Find where the given text appears and provide that cell's center as [X, Y] coordinate. 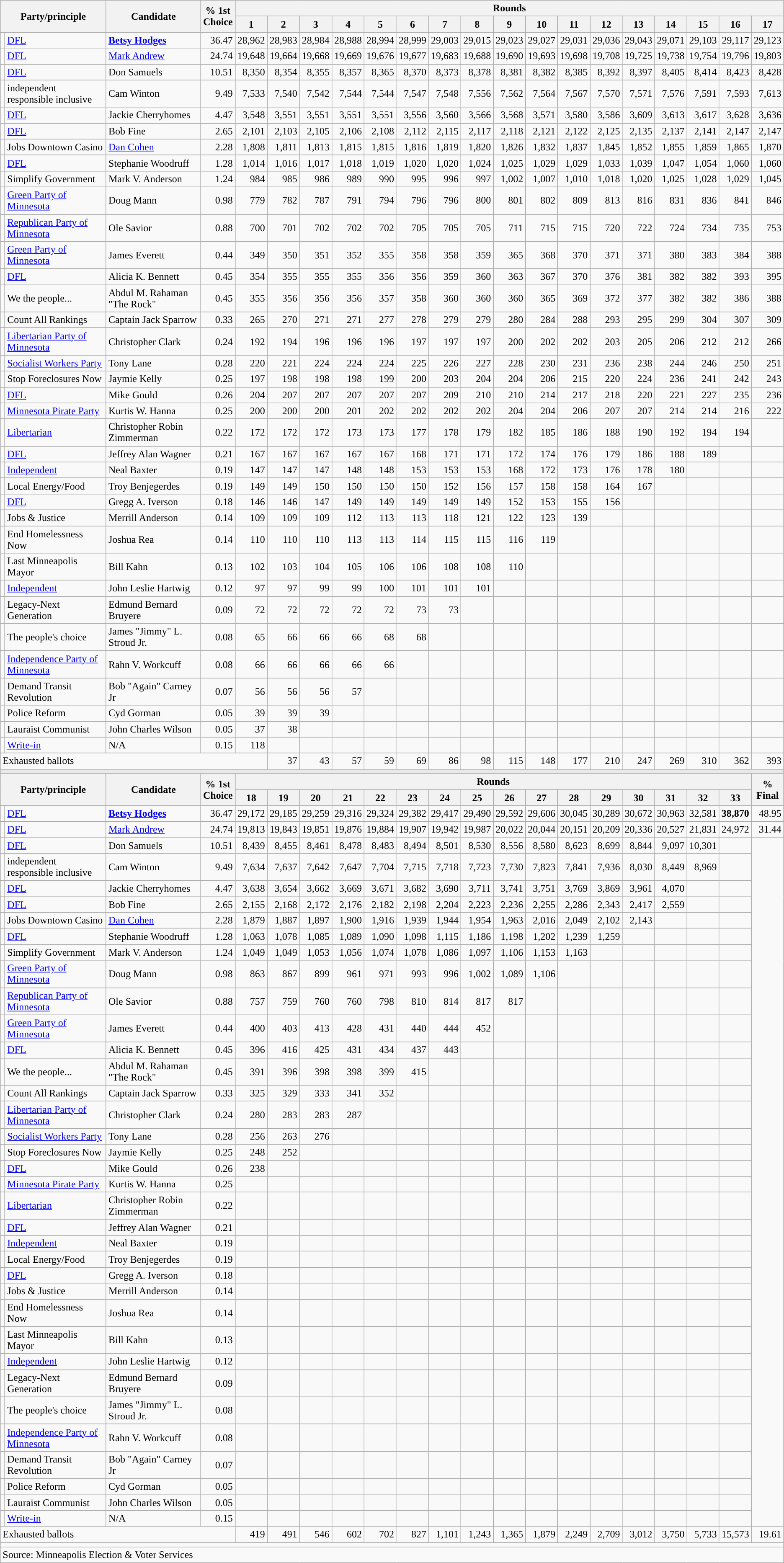
29,606 [542, 813]
2,016 [542, 921]
787 [316, 200]
3,711 [477, 889]
735 [735, 228]
104 [316, 567]
1,074 [380, 952]
307 [735, 320]
3,566 [477, 115]
1,865 [735, 147]
363 [509, 277]
333 [316, 1093]
8,580 [542, 846]
251 [767, 363]
3,613 [671, 115]
7,533 [251, 94]
29,123 [767, 40]
9,097 [671, 846]
399 [380, 1071]
16 [735, 24]
7,576 [671, 94]
1,053 [316, 952]
242 [735, 379]
1,939 [412, 921]
8,478 [348, 846]
8,405 [671, 72]
250 [735, 363]
384 [735, 255]
794 [380, 200]
809 [574, 200]
32 [703, 797]
391 [251, 1071]
3 [316, 24]
19,813 [251, 829]
413 [316, 1029]
8,501 [445, 846]
8,370 [412, 72]
9 [509, 24]
8,382 [542, 72]
1,047 [671, 163]
19,688 [477, 56]
205 [638, 342]
98 [477, 761]
3,869 [606, 889]
29,382 [412, 813]
31 [671, 797]
546 [316, 1535]
15 [703, 24]
209 [445, 395]
3,560 [445, 115]
12 [606, 24]
813 [606, 200]
961 [348, 974]
293 [606, 320]
266 [767, 342]
8,354 [283, 72]
8,381 [509, 72]
304 [703, 320]
2,141 [703, 131]
231 [574, 363]
29,071 [671, 40]
376 [606, 277]
7,730 [509, 867]
2,106 [348, 131]
3,751 [542, 889]
425 [316, 1050]
2,155 [251, 905]
1,033 [606, 163]
19,754 [703, 56]
341 [348, 1093]
8,428 [767, 72]
351 [316, 255]
722 [638, 228]
19,676 [380, 56]
349 [251, 255]
278 [412, 320]
1,098 [412, 936]
985 [283, 179]
720 [606, 228]
381 [638, 277]
21,831 [703, 829]
29,043 [638, 40]
29,490 [477, 813]
452 [477, 1029]
782 [283, 200]
1,811 [283, 147]
164 [606, 486]
437 [412, 1050]
2,198 [412, 905]
20,044 [542, 829]
8,423 [735, 72]
350 [283, 255]
386 [735, 298]
3,769 [574, 889]
3,580 [574, 115]
8,530 [477, 846]
295 [638, 320]
252 [283, 1152]
2,182 [380, 905]
18 [251, 797]
2,223 [477, 905]
1,826 [509, 147]
831 [671, 200]
1,115 [445, 936]
3,586 [606, 115]
8,397 [638, 72]
185 [542, 432]
1,820 [477, 147]
357 [380, 298]
2,176 [348, 905]
1,086 [445, 952]
4,070 [671, 889]
1,054 [703, 163]
8,414 [703, 72]
3,617 [703, 115]
19,648 [251, 56]
19,693 [542, 56]
8,455 [283, 846]
827 [412, 1535]
19,683 [445, 56]
69 [412, 761]
20,336 [638, 829]
814 [445, 1001]
30,289 [606, 813]
277 [380, 320]
33 [735, 797]
380 [671, 255]
3,654 [283, 889]
802 [542, 200]
20 [316, 797]
7,715 [412, 867]
2,112 [412, 131]
2,117 [477, 131]
329 [283, 1093]
29,172 [251, 813]
19,738 [671, 56]
8,483 [380, 846]
215 [574, 379]
19,851 [316, 829]
276 [316, 1136]
24,972 [735, 829]
8,623 [574, 846]
2,343 [606, 905]
189 [703, 454]
28 [574, 797]
7,567 [574, 94]
30,045 [574, 813]
1,365 [509, 1535]
1,090 [380, 936]
269 [671, 761]
419 [251, 1535]
29,031 [574, 40]
100 [380, 588]
2,417 [638, 905]
8,355 [316, 72]
116 [509, 539]
26 [509, 797]
7,936 [606, 867]
157 [509, 486]
867 [283, 974]
19,843 [283, 829]
1,097 [477, 952]
3,961 [638, 889]
19,708 [606, 56]
325 [251, 1093]
2,105 [316, 131]
%Final [767, 789]
362 [735, 761]
256 [251, 1136]
1,202 [542, 936]
270 [283, 320]
28,999 [412, 40]
288 [574, 320]
491 [283, 1535]
7,548 [445, 94]
265 [251, 320]
263 [283, 1136]
25 [477, 797]
309 [767, 320]
995 [412, 179]
3,662 [316, 889]
354 [251, 277]
248 [251, 1152]
235 [735, 395]
1,007 [542, 179]
112 [348, 518]
2,249 [574, 1535]
798 [380, 1001]
2,137 [671, 131]
1,016 [283, 163]
29,036 [606, 40]
32,581 [703, 813]
2,101 [251, 131]
5 [380, 24]
1,954 [477, 921]
28,988 [348, 40]
7,571 [638, 94]
19,664 [283, 56]
1,887 [283, 921]
8,699 [606, 846]
121 [477, 518]
2,709 [606, 1535]
284 [542, 320]
8,392 [606, 72]
1,039 [638, 163]
2,125 [606, 131]
19,876 [348, 829]
383 [703, 255]
2,049 [574, 921]
19,668 [316, 56]
753 [767, 228]
400 [251, 1029]
8 [477, 24]
372 [606, 298]
216 [735, 411]
59 [380, 761]
1,259 [606, 936]
415 [412, 1071]
801 [509, 200]
1,014 [251, 163]
6 [412, 24]
759 [283, 1001]
3,568 [509, 115]
30,963 [671, 813]
2,118 [509, 131]
989 [348, 179]
29,316 [348, 813]
841 [735, 200]
29 [606, 797]
19 [283, 797]
19,942 [445, 829]
836 [703, 200]
3,669 [348, 889]
226 [445, 363]
3,556 [412, 115]
299 [671, 320]
28,983 [283, 40]
2,122 [574, 131]
102 [251, 567]
1,056 [348, 952]
734 [703, 228]
7,723 [477, 867]
2,204 [445, 905]
29,259 [316, 813]
105 [348, 567]
899 [316, 974]
225 [412, 363]
3,548 [251, 115]
20,209 [606, 829]
1,239 [574, 936]
8,969 [703, 867]
7,542 [316, 94]
20,022 [509, 829]
2,102 [606, 921]
29,027 [542, 40]
1,855 [671, 147]
700 [251, 228]
24 [445, 797]
19.61 [767, 1535]
2,255 [542, 905]
22 [380, 797]
810 [412, 1001]
2,108 [380, 131]
7,634 [251, 867]
403 [283, 1029]
4 [348, 24]
174 [542, 454]
139 [574, 518]
246 [703, 363]
997 [477, 179]
1,085 [316, 936]
8,494 [412, 846]
19,669 [348, 56]
602 [348, 1535]
19,698 [574, 56]
23 [412, 797]
Source: Minneapolis Election & Voter Services [392, 1555]
86 [445, 761]
3,690 [445, 889]
19,907 [412, 829]
8,844 [638, 846]
11 [574, 24]
1,870 [767, 147]
3,682 [412, 889]
7,547 [412, 94]
287 [348, 1115]
7,718 [445, 867]
29,592 [509, 813]
122 [509, 518]
3,671 [380, 889]
7,704 [380, 867]
1,045 [767, 179]
1,852 [638, 147]
3,012 [638, 1535]
8,365 [380, 72]
1,153 [542, 952]
19,690 [509, 56]
20,151 [574, 829]
791 [348, 200]
368 [542, 255]
17 [767, 24]
230 [542, 363]
243 [767, 379]
29,417 [445, 813]
20,527 [671, 829]
816 [638, 200]
7,823 [542, 867]
19,677 [412, 56]
1,816 [412, 147]
395 [767, 277]
30,672 [638, 813]
2 [283, 24]
38,870 [735, 813]
1,243 [477, 1535]
241 [703, 379]
217 [574, 395]
1,028 [703, 179]
19,796 [735, 56]
377 [638, 298]
244 [671, 363]
8,449 [671, 867]
2,103 [283, 131]
8,350 [251, 72]
7,593 [735, 94]
757 [251, 1001]
1,916 [380, 921]
1,859 [703, 147]
2,236 [509, 905]
2,559 [671, 905]
2,143 [638, 921]
29,103 [703, 40]
7,562 [509, 94]
8,378 [477, 72]
199 [380, 379]
222 [767, 411]
43 [316, 761]
800 [477, 200]
1,900 [348, 921]
182 [509, 432]
1,063 [251, 936]
1,897 [316, 921]
1,010 [574, 179]
416 [283, 1050]
7,570 [606, 94]
7,841 [574, 867]
1,944 [445, 921]
8,461 [316, 846]
21 [348, 797]
986 [316, 179]
434 [380, 1050]
3,741 [509, 889]
711 [509, 228]
15,573 [735, 1535]
2,121 [542, 131]
3,638 [251, 889]
114 [412, 539]
1,837 [574, 147]
440 [412, 1029]
8,357 [348, 72]
1,019 [380, 163]
228 [509, 363]
201 [348, 411]
28,994 [380, 40]
367 [542, 277]
1,017 [316, 163]
29,015 [477, 40]
2,168 [283, 905]
123 [542, 518]
180 [671, 470]
1,813 [316, 147]
971 [380, 974]
7,540 [283, 94]
7,564 [542, 94]
701 [283, 228]
2,286 [574, 905]
19,987 [477, 829]
155 [574, 502]
5,733 [703, 1535]
29,117 [735, 40]
7,642 [316, 867]
7,591 [703, 94]
8,439 [251, 846]
38 [283, 729]
1,198 [509, 936]
1 [251, 24]
369 [574, 298]
247 [638, 761]
990 [380, 179]
48.95 [767, 813]
8,556 [509, 846]
724 [671, 228]
7 [445, 24]
1,186 [477, 936]
218 [606, 395]
7,613 [767, 94]
29,185 [283, 813]
1,845 [606, 147]
3,628 [735, 115]
7,637 [283, 867]
7,556 [477, 94]
10,301 [703, 846]
8,385 [574, 72]
10 [542, 24]
119 [542, 539]
29,003 [445, 40]
2,135 [638, 131]
2,172 [316, 905]
1,819 [445, 147]
443 [445, 1050]
28,984 [316, 40]
30 [638, 797]
863 [251, 974]
1,024 [477, 163]
19,803 [767, 56]
846 [767, 200]
7,647 [348, 867]
8,373 [445, 72]
190 [638, 432]
993 [412, 974]
1,832 [542, 147]
29,023 [509, 40]
65 [251, 637]
29,324 [380, 813]
2,115 [445, 131]
1,963 [509, 921]
31.44 [767, 829]
1,163 [574, 952]
310 [703, 761]
103 [283, 567]
984 [251, 179]
1,101 [445, 1535]
1,808 [251, 147]
779 [251, 200]
444 [445, 1029]
3,571 [542, 115]
428 [348, 1029]
8,030 [638, 867]
3,750 [671, 1535]
27 [542, 797]
3,609 [638, 115]
28,962 [251, 40]
14 [671, 24]
19,725 [638, 56]
19,884 [380, 829]
13 [638, 24]
3,636 [767, 115]
